Pinpoint the cell where the given text exists, returning its [X, Y] midpoint coordinate. 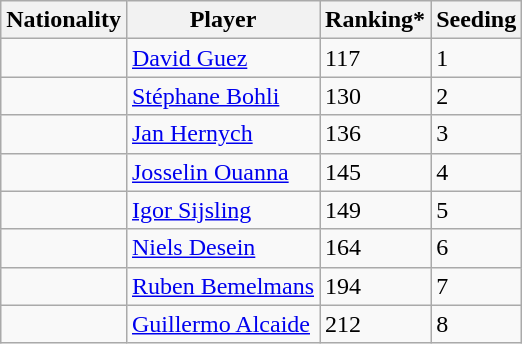
212 [376, 324]
136 [376, 134]
4 [476, 172]
194 [376, 286]
Igor Sijsling [222, 210]
5 [476, 210]
130 [376, 96]
Player [222, 20]
Nationality [64, 20]
145 [376, 172]
Seeding [476, 20]
117 [376, 58]
8 [476, 324]
Guillermo Alcaide [222, 324]
1 [476, 58]
Jan Hernych [222, 134]
3 [476, 134]
2 [476, 96]
Stéphane Bohli [222, 96]
164 [376, 248]
David Guez [222, 58]
Ruben Bemelmans [222, 286]
149 [376, 210]
Ranking* [376, 20]
Niels Desein [222, 248]
7 [476, 286]
6 [476, 248]
Josselin Ouanna [222, 172]
